Locate the cell with the specified text and output its (x, y) center coordinate. 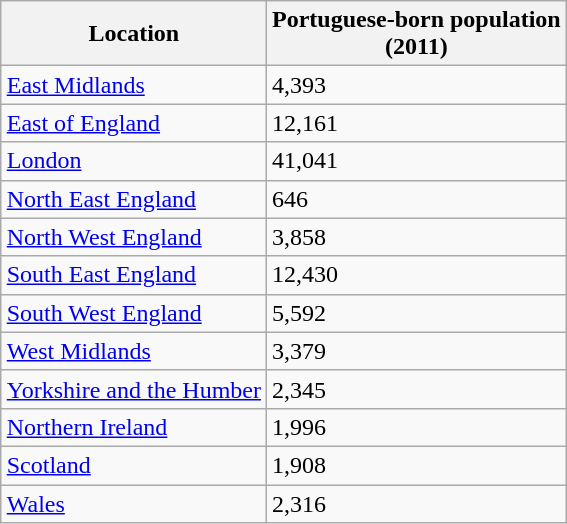
East Midlands (134, 85)
East of England (134, 123)
1,908 (416, 465)
2,345 (416, 389)
Portuguese-born population(2011) (416, 34)
Wales (134, 503)
Scotland (134, 465)
12,430 (416, 275)
12,161 (416, 123)
3,379 (416, 351)
South East England (134, 275)
5,592 (416, 313)
North West England (134, 237)
646 (416, 199)
3,858 (416, 237)
2,316 (416, 503)
Northern Ireland (134, 427)
41,041 (416, 161)
South West England (134, 313)
Location (134, 34)
North East England (134, 199)
London (134, 161)
Yorkshire and the Humber (134, 389)
4,393 (416, 85)
1,996 (416, 427)
West Midlands (134, 351)
